Return (x, y) of the center of cell containing provided text 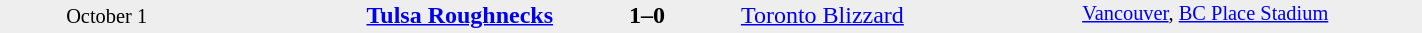
Toronto Blizzard (910, 15)
October 1 (106, 16)
Vancouver, BC Place Stadium (1252, 16)
1–0 (648, 15)
Tulsa Roughnecks (384, 15)
